Provide the (x, y) coordinate of the cell's center where the given text is located.  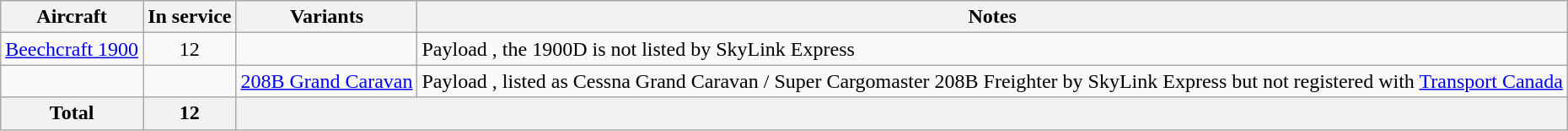
Beechcraft 1900 (72, 49)
Total (72, 113)
Variants (327, 17)
Aircraft (72, 17)
In service (190, 17)
Payload , the 1900D is not listed by SkyLink Express (992, 49)
Payload , listed as Cessna Grand Caravan / Super Cargomaster 208B Freighter by SkyLink Express but not registered with Transport Canada (992, 81)
Notes (992, 17)
208B Grand Caravan (327, 81)
